Provide the (X, Y) coordinate of the cell's center where the given text is located.  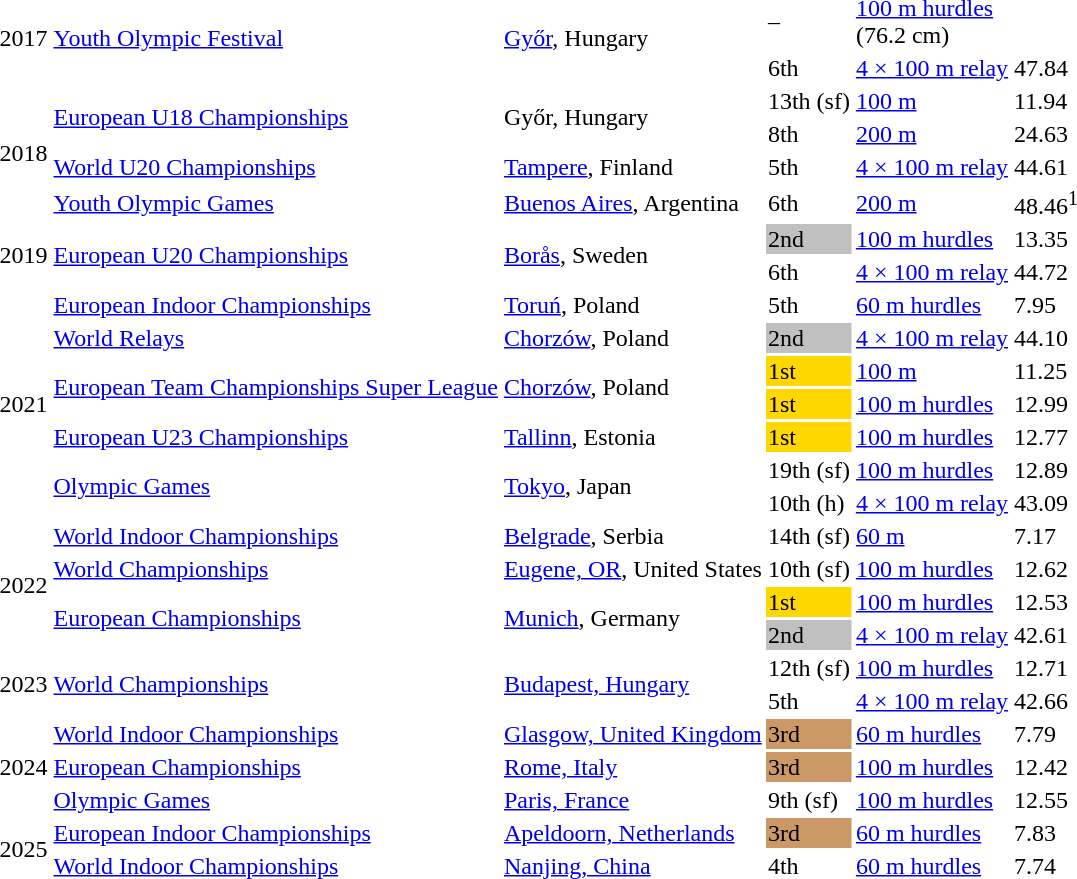
European U18 Championships (276, 118)
Tampere, Finland (632, 167)
Paris, France (632, 800)
Tallinn, Estonia (632, 437)
12th (sf) (808, 668)
Munich, Germany (632, 618)
Eugene, OR, United States (632, 569)
Apeldoorn, Netherlands (632, 833)
Budapest, Hungary (632, 684)
Belgrade, Serbia (632, 536)
Glasgow, United Kingdom (632, 734)
European U20 Championships (276, 256)
10th (sf) (808, 569)
10th (h) (808, 503)
14th (sf) (808, 536)
8th (808, 134)
Youth Olympic Games (276, 203)
Buenos Aires, Argentina (632, 203)
Borås, Sweden (632, 256)
European Team Championships Super League (276, 388)
19th (sf) (808, 470)
European U23 Championships (276, 437)
Rome, Italy (632, 767)
13th (sf) (808, 101)
Tokyo, Japan (632, 486)
60 m (932, 536)
Toruń, Poland (632, 305)
Győr, Hungary (632, 118)
World Relays (276, 338)
9th (sf) (808, 800)
World U20 Championships (276, 167)
